Identify which cell holds the provided text, then report its [X, Y] central coordinate. 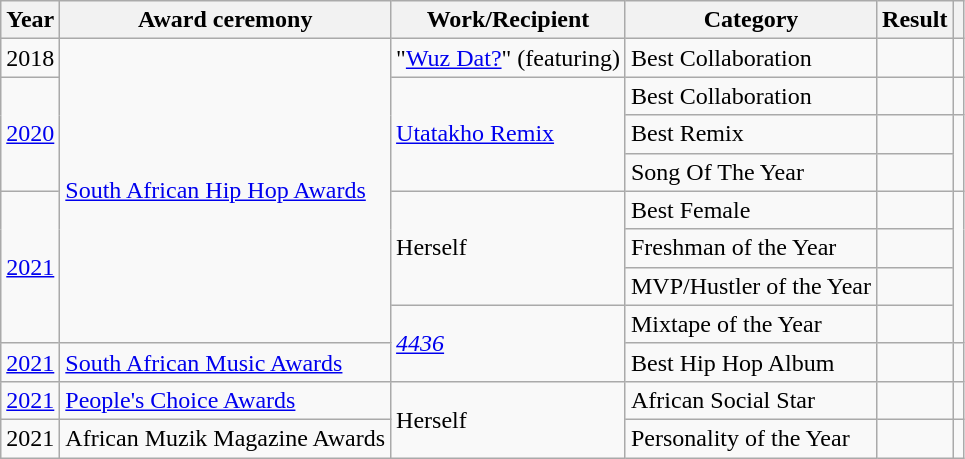
Best Remix [750, 134]
2020 [30, 134]
Song Of The Year [750, 172]
South African Music Awards [226, 362]
"Wuz Dat?" (featuring) [508, 58]
Utatakho Remix [508, 134]
Year [30, 20]
Best Hip Hop Album [750, 362]
Best Female [750, 210]
Result [915, 20]
Mixtape of the Year [750, 324]
South African Hip Hop Awards [226, 191]
MVP/Hustler of the Year [750, 286]
Personality of the Year [750, 438]
Award ceremony [226, 20]
African Social Star [750, 400]
2018 [30, 58]
Work/Recipient [508, 20]
People's Choice Awards [226, 400]
Freshman of the Year [750, 248]
Category [750, 20]
4436 [508, 343]
African Muzik Magazine Awards [226, 438]
